Search for the cell housing the specified text and yield its (X, Y) center coordinate. 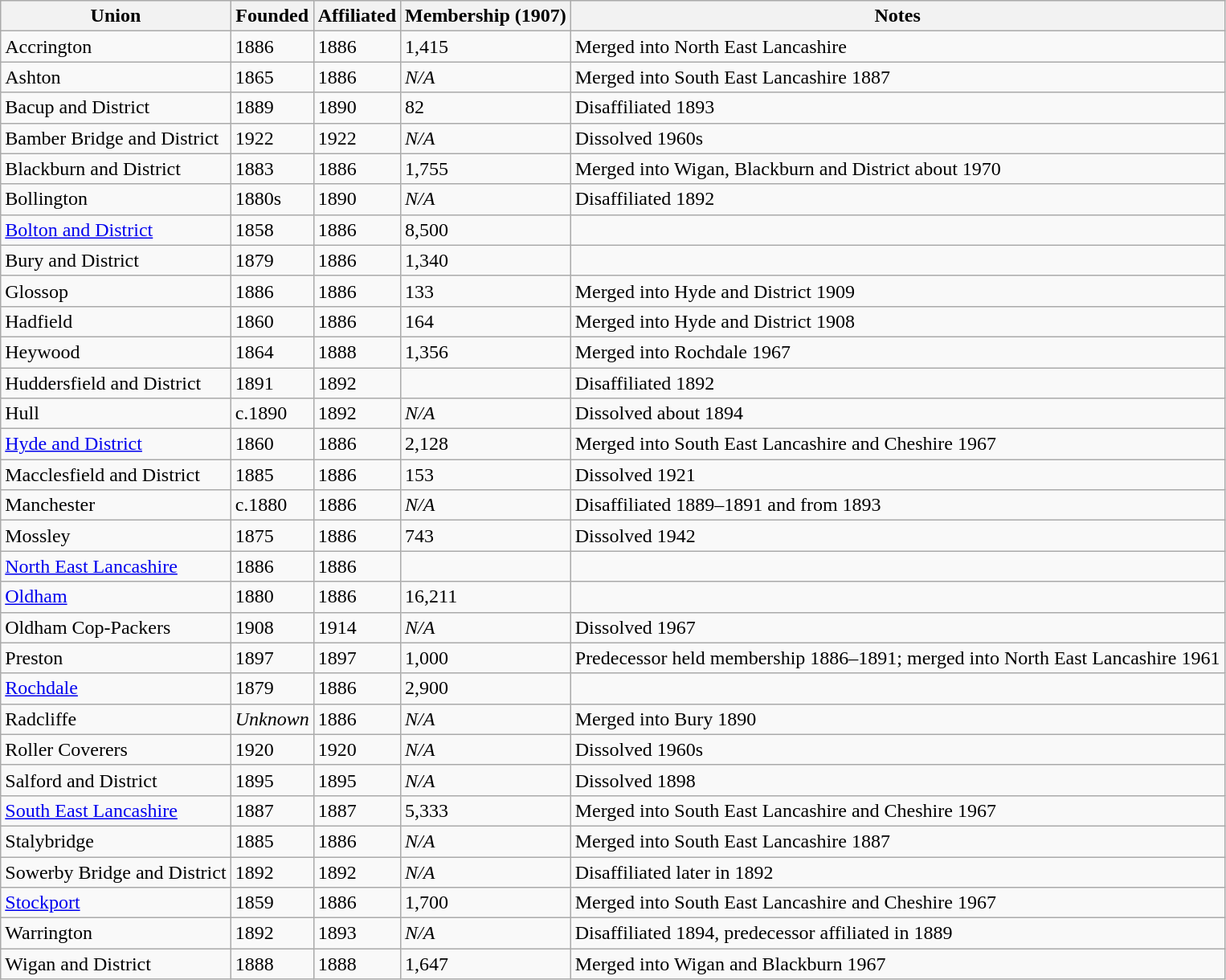
Hull (116, 414)
1880s (272, 199)
Merged into Wigan and Blackburn 1967 (897, 964)
Dissolved 1942 (897, 536)
c.1890 (272, 414)
1891 (272, 383)
1,356 (486, 352)
Notes (897, 16)
133 (486, 291)
Mossley (116, 536)
1,340 (486, 260)
1859 (272, 903)
153 (486, 475)
Merged into Bury 1890 (897, 719)
743 (486, 536)
Salford and District (116, 780)
Union (116, 16)
1914 (357, 627)
8,500 (486, 230)
Wigan and District (116, 964)
Merged into Rochdale 1967 (897, 352)
Stalybridge (116, 841)
Dissolved 1921 (897, 475)
1,755 (486, 169)
1,647 (486, 964)
1883 (272, 169)
1858 (272, 230)
Disaffiliated 1893 (897, 108)
Ashton (116, 77)
Dissolved about 1894 (897, 414)
Roller Coverers (116, 749)
Huddersfield and District (116, 383)
Bamber Bridge and District (116, 138)
Unknown (272, 719)
Macclesfield and District (116, 475)
1,415 (486, 47)
Glossop (116, 291)
1864 (272, 352)
Sowerby Bridge and District (116, 872)
1880 (272, 597)
Founded (272, 16)
Oldham (116, 597)
Disaffiliated later in 1892 (897, 872)
Radcliffe (116, 719)
Rochdale (116, 688)
Affiliated (357, 16)
Bury and District (116, 260)
c.1880 (272, 505)
2,900 (486, 688)
1908 (272, 627)
Bacup and District (116, 108)
1875 (272, 536)
Dissolved 1967 (897, 627)
5,333 (486, 811)
Bollington (116, 199)
Merged into North East Lancashire (897, 47)
1,000 (486, 658)
Merged into Wigan, Blackburn and District about 1970 (897, 169)
1865 (272, 77)
Stockport (116, 903)
Membership (1907) (486, 16)
Heywood (116, 352)
Dissolved 1898 (897, 780)
16,211 (486, 597)
Disaffiliated 1894, predecessor affiliated in 1889 (897, 933)
Manchester (116, 505)
Warrington (116, 933)
2,128 (486, 444)
Accrington (116, 47)
Bolton and District (116, 230)
82 (486, 108)
1889 (272, 108)
Merged into Hyde and District 1908 (897, 321)
Disaffiliated 1889–1891 and from 1893 (897, 505)
Oldham Cop-Packers (116, 627)
1,700 (486, 903)
Preston (116, 658)
Blackburn and District (116, 169)
164 (486, 321)
Predecessor held membership 1886–1891; merged into North East Lancashire 1961 (897, 658)
Merged into Hyde and District 1909 (897, 291)
North East Lancashire (116, 566)
South East Lancashire (116, 811)
Hyde and District (116, 444)
Hadfield (116, 321)
1893 (357, 933)
